Extract the [x, y] coordinate from the center of the cell holding the provided text.  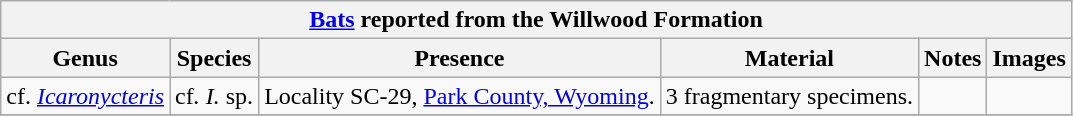
cf. Icaronycteris [86, 96]
Presence [460, 58]
Species [214, 58]
3 fragmentary specimens. [789, 96]
Material [789, 58]
Genus [86, 58]
cf. I. sp. [214, 96]
Notes [953, 58]
Locality SC-29, Park County, Wyoming. [460, 96]
Bats reported from the Willwood Formation [536, 20]
Images [1029, 58]
